Return [x, y] of the center of cell containing provided text 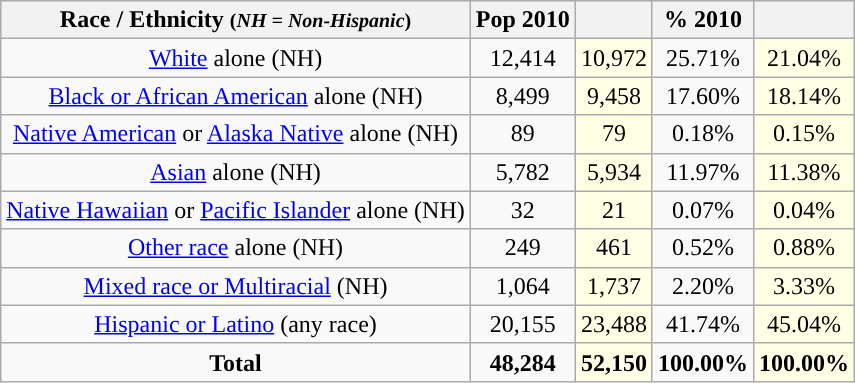
Native American or Alaska Native alone (NH) [236, 134]
Mixed race or Multiracial (NH) [236, 286]
25.71% [702, 58]
Other race alone (NH) [236, 248]
11.97% [702, 172]
8,499 [522, 96]
1,737 [614, 286]
0.88% [804, 248]
5,934 [614, 172]
0.07% [702, 210]
1,064 [522, 286]
Black or African American alone (NH) [236, 96]
41.74% [702, 324]
12,414 [522, 58]
89 [522, 134]
Hispanic or Latino (any race) [236, 324]
10,972 [614, 58]
Total [236, 362]
9,458 [614, 96]
Race / Ethnicity (NH = Non-Hispanic) [236, 20]
18.14% [804, 96]
2.20% [702, 286]
20,155 [522, 324]
52,150 [614, 362]
0.15% [804, 134]
Pop 2010 [522, 20]
0.04% [804, 210]
32 [522, 210]
23,488 [614, 324]
0.52% [702, 248]
17.60% [702, 96]
21.04% [804, 58]
3.33% [804, 286]
11.38% [804, 172]
Asian alone (NH) [236, 172]
White alone (NH) [236, 58]
249 [522, 248]
5,782 [522, 172]
45.04% [804, 324]
% 2010 [702, 20]
0.18% [702, 134]
79 [614, 134]
461 [614, 248]
48,284 [522, 362]
Native Hawaiian or Pacific Islander alone (NH) [236, 210]
21 [614, 210]
